Scan for the cell matching the given text and deliver its (X, Y) coordinate at center. 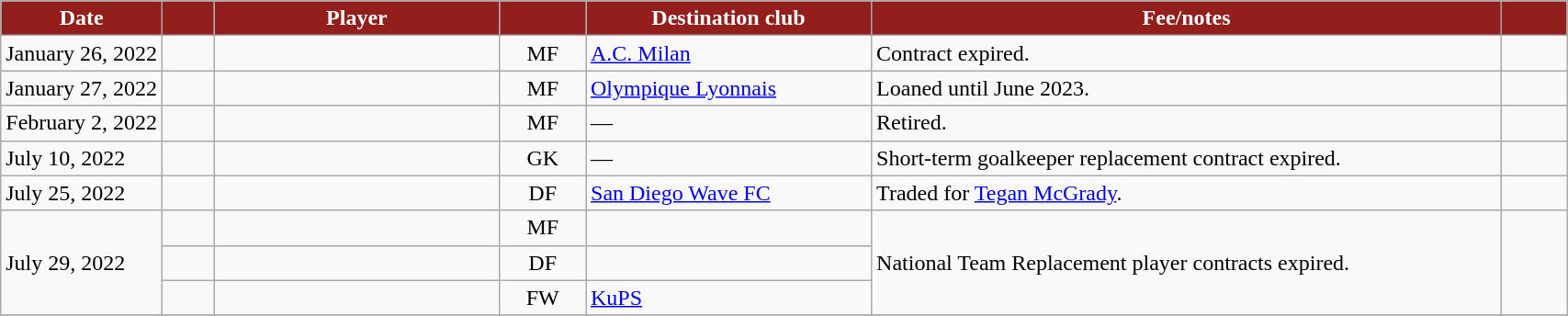
Contract expired. (1187, 53)
San Diego Wave FC (729, 193)
February 2, 2022 (82, 123)
July 25, 2022 (82, 193)
Loaned until June 2023. (1187, 88)
FW (543, 298)
GK (543, 158)
January 27, 2022 (82, 88)
Retired. (1187, 123)
National Team Replacement player contracts expired. (1187, 263)
July 10, 2022 (82, 158)
Olympique Lyonnais (729, 88)
Traded for Tegan McGrady. (1187, 193)
Player (356, 18)
Destination club (729, 18)
Fee/notes (1187, 18)
A.C. Milan (729, 53)
January 26, 2022 (82, 53)
KuPS (729, 298)
July 29, 2022 (82, 263)
Short-term goalkeeper replacement contract expired. (1187, 158)
Date (82, 18)
